Find where the given text appears and provide that cell's center as [X, Y] coordinate. 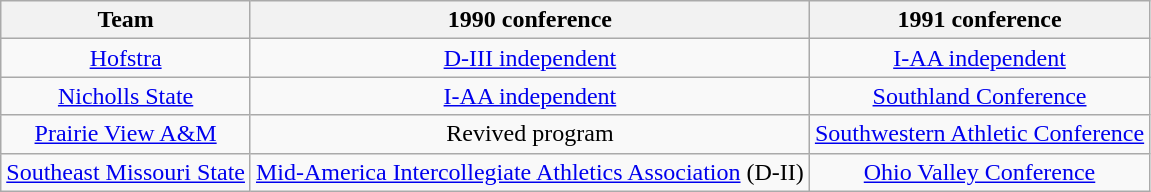
Ohio Valley Conference [979, 172]
Nicholls State [126, 96]
Southland Conference [979, 96]
D-III independent [530, 58]
Mid-America Intercollegiate Athletics Association (D-II) [530, 172]
Hofstra [126, 58]
Southeast Missouri State [126, 172]
Team [126, 20]
Revived program [530, 134]
1990 conference [530, 20]
Prairie View A&M [126, 134]
1991 conference [979, 20]
Southwestern Athletic Conference [979, 134]
